Determine the [x, y] coordinate at the center of the cell enclosing the given text.  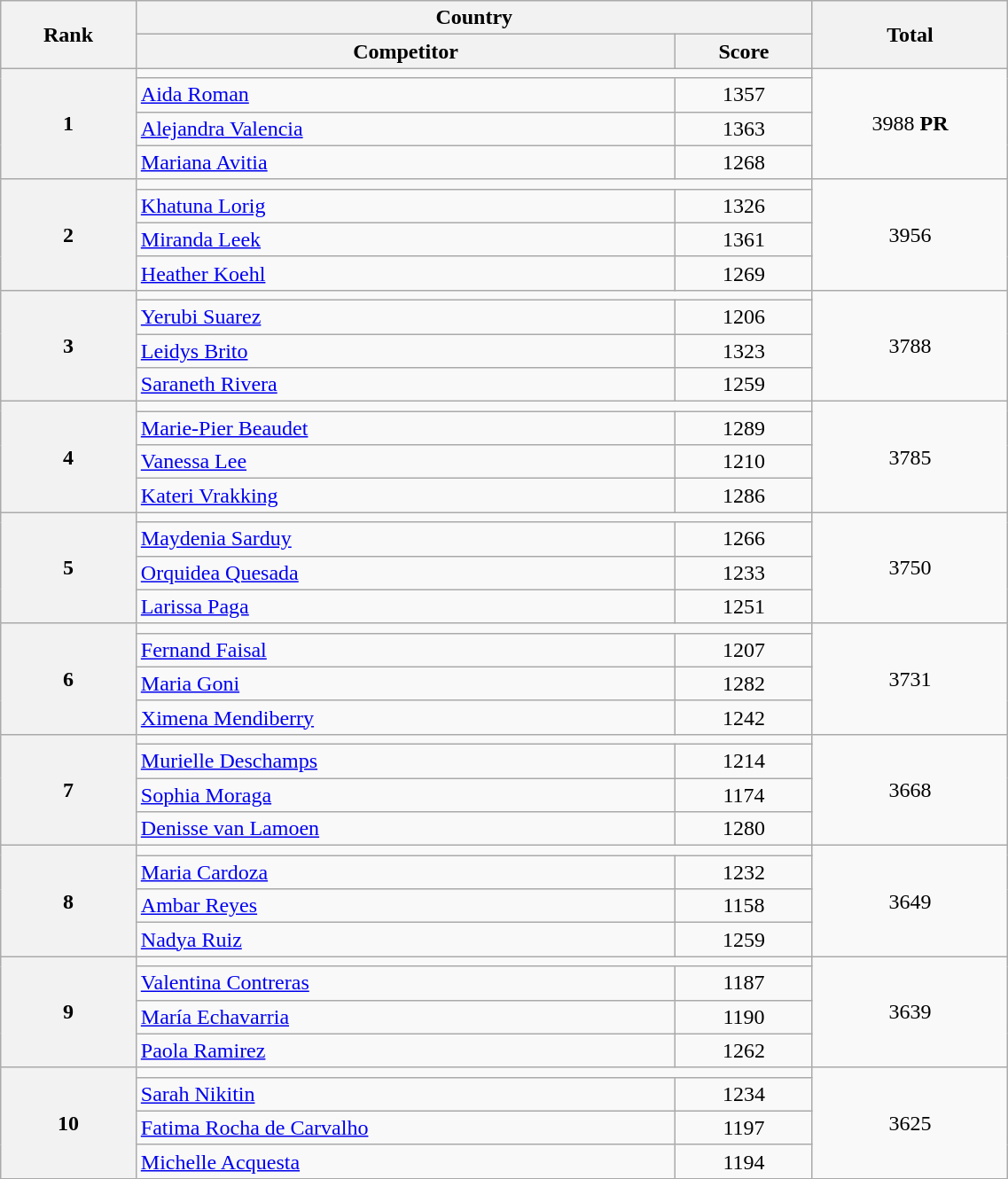
1187 [744, 983]
5 [69, 567]
Maria Cardoza [405, 872]
Score [744, 51]
3956 [910, 234]
8 [69, 901]
Rank [69, 35]
Mariana Avitia [405, 162]
1323 [744, 350]
1326 [744, 206]
3639 [910, 1012]
1190 [744, 1017]
3785 [910, 457]
1262 [744, 1050]
1363 [744, 129]
Marie-Pier Beaudet [405, 428]
Denisse van Lamoen [405, 829]
María Echavarria [405, 1017]
3988 PR [910, 124]
Alejandra Valencia [405, 129]
Fatima Rocha de Carvalho [405, 1128]
Fernand Faisal [405, 650]
Leidys Brito [405, 350]
6 [69, 679]
1207 [744, 650]
Nadya Ruiz [405, 940]
1232 [744, 872]
Sophia Moraga [405, 795]
Ambar Reyes [405, 906]
Ximena Mendiberry [405, 717]
1 [69, 124]
Competitor [405, 51]
Valentina Contreras [405, 983]
1266 [744, 539]
3750 [910, 567]
1233 [744, 573]
2 [69, 234]
7 [69, 789]
1210 [744, 462]
1286 [744, 496]
Murielle Deschamps [405, 761]
3731 [910, 679]
Kateri Vrakking [405, 496]
Orquidea Quesada [405, 573]
Vanessa Lee [405, 462]
1174 [744, 795]
Larissa Paga [405, 606]
9 [69, 1012]
Khatuna Lorig [405, 206]
Yerubi Suarez [405, 316]
1158 [744, 906]
Saraneth Rivera [405, 385]
Maria Goni [405, 683]
Michelle Acquesta [405, 1161]
Paola Ramirez [405, 1050]
Miranda Leek [405, 239]
1234 [744, 1094]
3788 [910, 346]
Total [910, 35]
1242 [744, 717]
1280 [744, 829]
1282 [744, 683]
Aida Roman [405, 95]
10 [69, 1122]
3649 [910, 901]
Maydenia Sarduy [405, 539]
1361 [744, 239]
1269 [744, 273]
1194 [744, 1161]
1268 [744, 162]
Sarah Nikitin [405, 1094]
4 [69, 457]
1357 [744, 95]
3 [69, 346]
1206 [744, 316]
Heather Koehl [405, 273]
1289 [744, 428]
1214 [744, 761]
1197 [744, 1128]
Country [473, 18]
1251 [744, 606]
3625 [910, 1122]
3668 [910, 789]
